Return [x, y] of the center of cell containing provided text 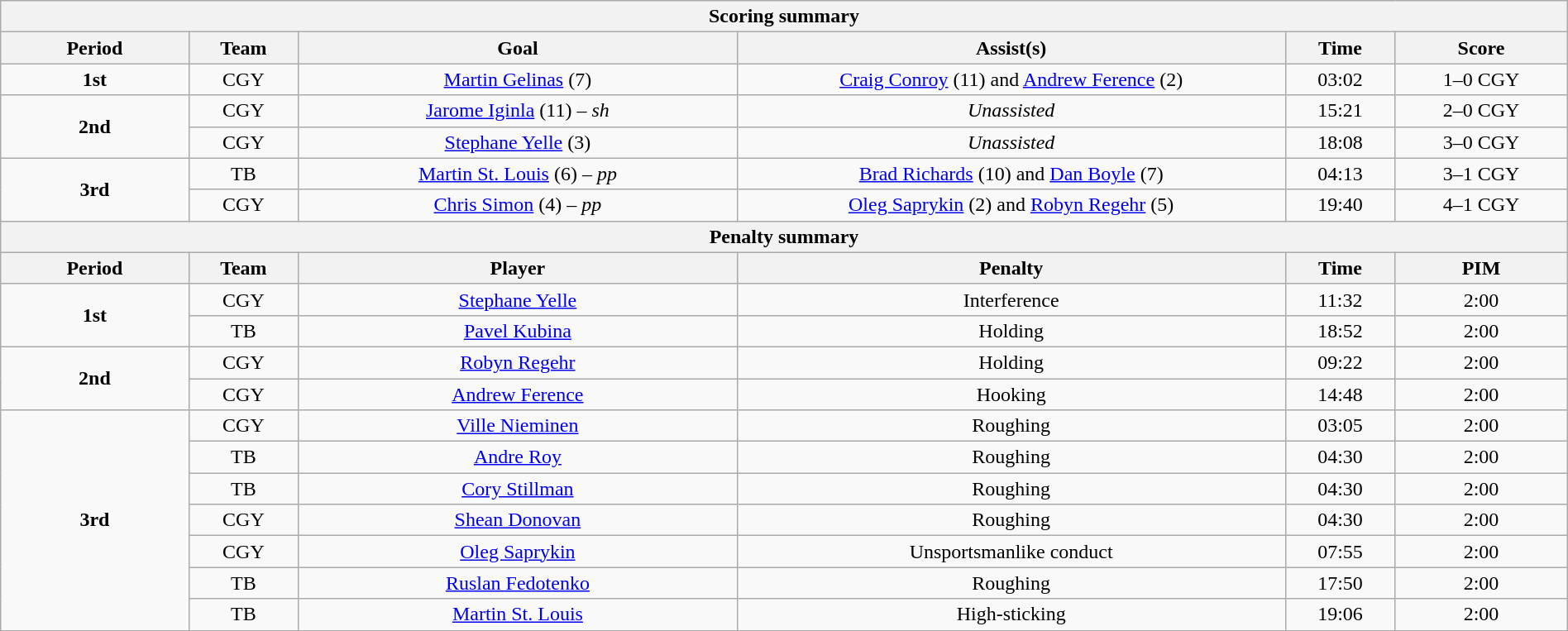
PIM [1481, 268]
High-sticking [1011, 614]
Shean Donovan [518, 520]
09:22 [1340, 362]
Robyn Regehr [518, 362]
Brad Richards (10) and Dan Boyle (7) [1011, 174]
Chris Simon (4) – pp [518, 205]
Hooking [1011, 394]
11:32 [1340, 299]
2–0 CGY [1481, 111]
Oleg Saprykin (2) and Robyn Regehr (5) [1011, 205]
03:02 [1340, 79]
Oleg Saprykin [518, 552]
Martin St. Louis (6) – pp [518, 174]
Player [518, 268]
18:08 [1340, 142]
3–0 CGY [1481, 142]
07:55 [1340, 552]
Andre Roy [518, 457]
Penalty summary [784, 237]
Stephane Yelle (3) [518, 142]
Ruslan Fedotenko [518, 583]
Unsportsmanlike conduct [1011, 552]
Scoring summary [784, 17]
Interference [1011, 299]
Cory Stillman [518, 489]
Stephane Yelle [518, 299]
19:06 [1340, 614]
Pavel Kubina [518, 331]
14:48 [1340, 394]
Martin Gelinas (7) [518, 79]
4–1 CGY [1481, 205]
Assist(s) [1011, 48]
1–0 CGY [1481, 79]
19:40 [1340, 205]
Ville Nieminen [518, 426]
15:21 [1340, 111]
04:13 [1340, 174]
Craig Conroy (11) and Andrew Ference (2) [1011, 79]
Andrew Ference [518, 394]
18:52 [1340, 331]
17:50 [1340, 583]
Jarome Iginla (11) – sh [518, 111]
Score [1481, 48]
03:05 [1340, 426]
Martin St. Louis [518, 614]
3–1 CGY [1481, 174]
Penalty [1011, 268]
Goal [518, 48]
